Output the [x, y] coordinate of the center of the cell containing the given text.  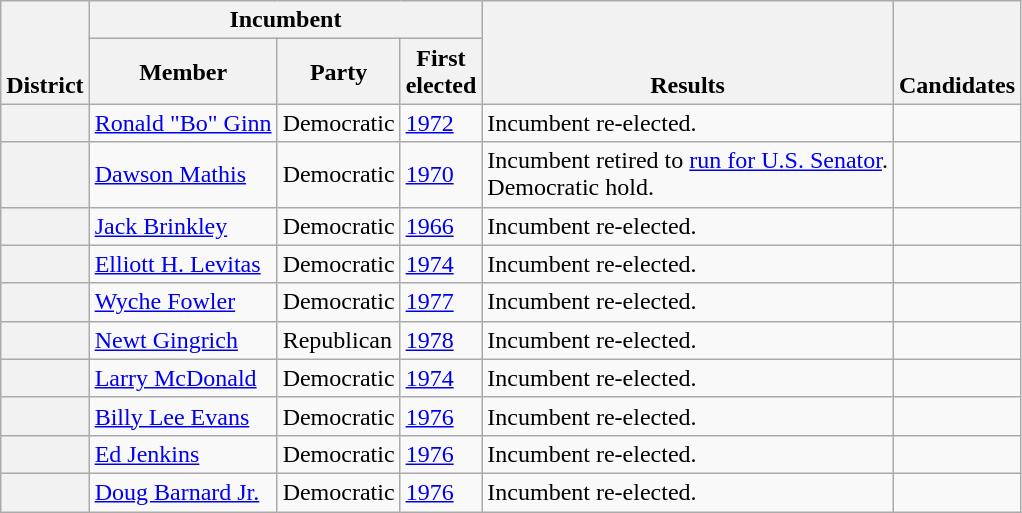
1978 [441, 340]
Candidates [956, 52]
Ed Jenkins [183, 454]
Elliott H. Levitas [183, 264]
Incumbent [286, 20]
Republican [338, 340]
1977 [441, 302]
Incumbent retired to run for U.S. Senator.Democratic hold. [688, 174]
Member [183, 72]
Results [688, 52]
1966 [441, 226]
Party [338, 72]
1970 [441, 174]
1972 [441, 123]
Doug Barnard Jr. [183, 492]
District [45, 52]
Billy Lee Evans [183, 416]
Newt Gingrich [183, 340]
Firstelected [441, 72]
Jack Brinkley [183, 226]
Wyche Fowler [183, 302]
Larry McDonald [183, 378]
Dawson Mathis [183, 174]
Ronald "Bo" Ginn [183, 123]
